Provide the (x, y) coordinate of the cell's center where the given text is located.  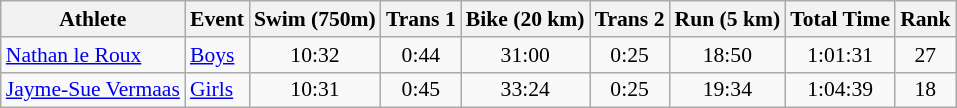
Trans 1 (421, 19)
Nathan le Roux (93, 55)
Swim (750m) (315, 19)
Run (5 km) (728, 19)
31:00 (526, 55)
Jayme-Sue Vermaas (93, 90)
Rank (926, 19)
Bike (20 km) (526, 19)
1:04:39 (840, 90)
Girls (217, 90)
Trans 2 (630, 19)
Athlete (93, 19)
Total Time (840, 19)
18:50 (728, 55)
10:31 (315, 90)
19:34 (728, 90)
Boys (217, 55)
1:01:31 (840, 55)
33:24 (526, 90)
0:45 (421, 90)
18 (926, 90)
10:32 (315, 55)
27 (926, 55)
0:44 (421, 55)
Event (217, 19)
